Extract the [x, y] coordinate from the center of the cell holding the provided text.  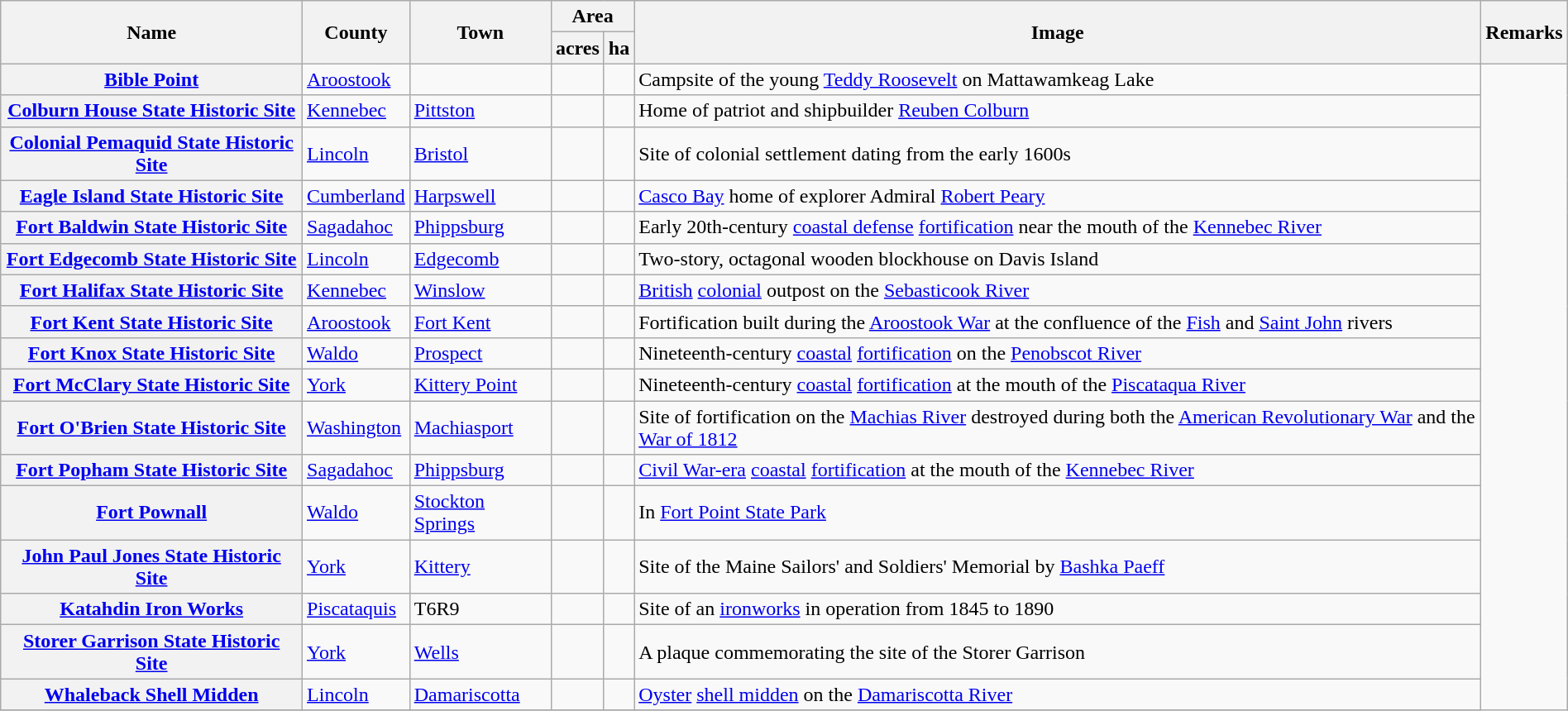
Oyster shell midden on the Damariscotta River [1058, 694]
County [356, 32]
John Paul Jones State Historic Site [152, 567]
In Fort Point State Park [1058, 513]
Fort Kent State Historic Site [152, 322]
Site of fortification on the Machias River destroyed during both the American Revolutionary War and the War of 1812 [1058, 427]
Campsite of the young Teddy Roosevelt on Mattawamkeag Lake [1058, 79]
Early 20th-century coastal defense fortification near the mouth of the Kennebec River [1058, 227]
Area [592, 17]
Fortification built during the Aroostook War at the confluence of the Fish and Saint John rivers [1058, 322]
Home of patriot and shipbuilder Reuben Colburn [1058, 111]
Fort McClary State Historic Site [152, 384]
Pittston [480, 111]
Machiasport [480, 427]
Remarks [1524, 32]
Cumberland [356, 196]
Colonial Pemaquid State Historic Site [152, 154]
Casco Bay home of explorer Admiral Robert Peary [1058, 196]
Edgecomb [480, 259]
Fort Pownall [152, 513]
Fort Knox State Historic Site [152, 353]
Winslow [480, 290]
Colburn House State Historic Site [152, 111]
Fort O'Brien State Historic Site [152, 427]
Two-story, octagonal wooden blockhouse on Davis Island [1058, 259]
Site of colonial settlement dating from the early 1600s [1058, 154]
Stockton Springs [480, 513]
Fort Edgecomb State Historic Site [152, 259]
Wells [480, 651]
Name [152, 32]
Washington [356, 427]
Fort Popham State Historic Site [152, 470]
acres [577, 48]
ha [619, 48]
Kittery Point [480, 384]
Nineteenth-century coastal fortification at the mouth of the Piscataqua River [1058, 384]
Prospect [480, 353]
Site of an ironworks in operation from 1845 to 1890 [1058, 609]
Whaleback Shell Midden [152, 694]
Katahdin Iron Works [152, 609]
Civil War-era coastal fortification at the mouth of the Kennebec River [1058, 470]
Image [1058, 32]
Nineteenth-century coastal fortification on the Penobscot River [1058, 353]
Bible Point [152, 79]
Damariscotta [480, 694]
Town [480, 32]
Fort Baldwin State Historic Site [152, 227]
Site of the Maine Sailors' and Soldiers' Memorial by Bashka Paeff [1058, 567]
A plaque commemorating the site of the Storer Garrison [1058, 651]
Bristol [480, 154]
Fort Halifax State Historic Site [152, 290]
Harpswell [480, 196]
Storer Garrison State Historic Site [152, 651]
T6R9 [480, 609]
Eagle Island State Historic Site [152, 196]
Kittery [480, 567]
Piscataquis [356, 609]
Fort Kent [480, 322]
British colonial outpost on the Sebasticook River [1058, 290]
